Return [X, Y] of the center of cell containing provided text 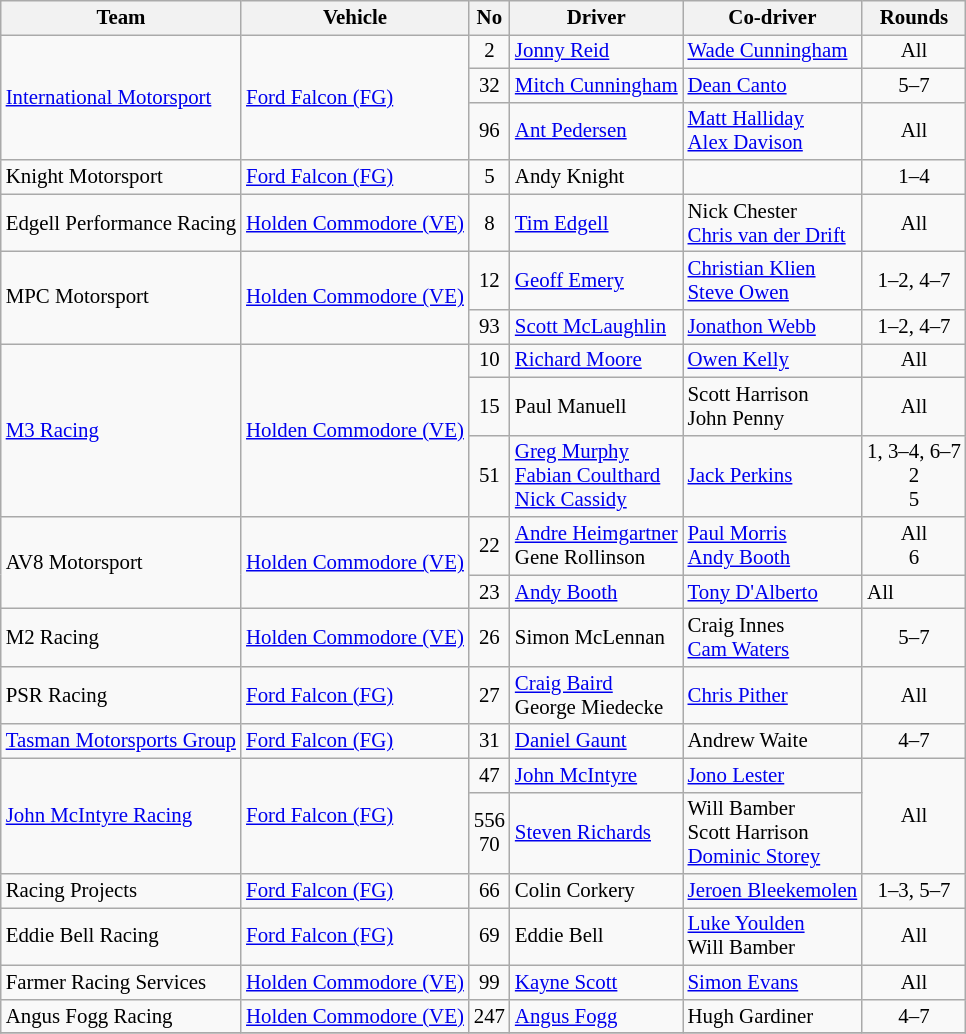
Jack Perkins [773, 476]
No [490, 18]
M2 Racing [121, 638]
Paul Morris Andy Booth [773, 546]
AV8 Motorsport [121, 563]
Co-driver [773, 18]
Chris Pither [773, 695]
Greg Murphy Fabian Coulthard Nick Cassidy [596, 476]
26 [490, 638]
Geoff Emery [596, 281]
66 [490, 891]
96 [490, 131]
Scott Harrison John Penny [773, 406]
John McIntyre Racing [121, 816]
1, 3–4, 6–725 [914, 476]
5 [490, 177]
Andre Heimgartner Gene Rollinson [596, 546]
Will Bamber Scott Harrison Dominic Storey [773, 833]
69 [490, 937]
Jonny Reid [596, 51]
Jonathon Webb [773, 327]
Matt Halliday Alex Davison [773, 131]
Colin Corkery [596, 891]
1–3, 5–7 [914, 891]
Luke Youlden Will Bamber [773, 937]
1–4 [914, 177]
Scott McLaughlin [596, 327]
PSR Racing [121, 695]
Andy Booth [596, 592]
93 [490, 327]
31 [490, 741]
10 [490, 360]
15 [490, 406]
Team [121, 18]
247 [490, 1016]
Owen Kelly [773, 360]
Simon Evans [773, 983]
22 [490, 546]
International Motorsport [121, 97]
Simon McLennan [596, 638]
27 [490, 695]
Rounds [914, 18]
Daniel Gaunt [596, 741]
Dean Canto [773, 85]
M3 Racing [121, 430]
2 [490, 51]
Racing Projects [121, 891]
Eddie Bell [596, 937]
Richard Moore [596, 360]
Farmer Racing Services [121, 983]
12 [490, 281]
Tasman Motorsports Group [121, 741]
MPC Motorsport [121, 298]
Kayne Scott [596, 983]
Driver [596, 18]
Angus Fogg [596, 1016]
51 [490, 476]
Vehicle [355, 18]
32 [490, 85]
Edgell Performance Racing [121, 223]
Craig Innes Cam Waters [773, 638]
Angus Fogg Racing [121, 1016]
Nick Chester Chris van der Drift [773, 223]
Tony D'Alberto [773, 592]
Andy Knight [596, 177]
Wade Cunningham [773, 51]
99 [490, 983]
Eddie Bell Racing [121, 937]
47 [490, 775]
John McIntyre [596, 775]
23 [490, 592]
Paul Manuell [596, 406]
Jono Lester [773, 775]
Andrew Waite [773, 741]
All6 [914, 546]
55670 [490, 833]
Tim Edgell [596, 223]
Knight Motorsport [121, 177]
8 [490, 223]
Craig Baird George Miedecke [596, 695]
Christian Klien Steve Owen [773, 281]
Jeroen Bleekemolen [773, 891]
Ant Pedersen [596, 131]
Mitch Cunningham [596, 85]
Hugh Gardiner [773, 1016]
Steven Richards [596, 833]
